Return the [X, Y] coordinate for the center point of the cell that contains the specified text.  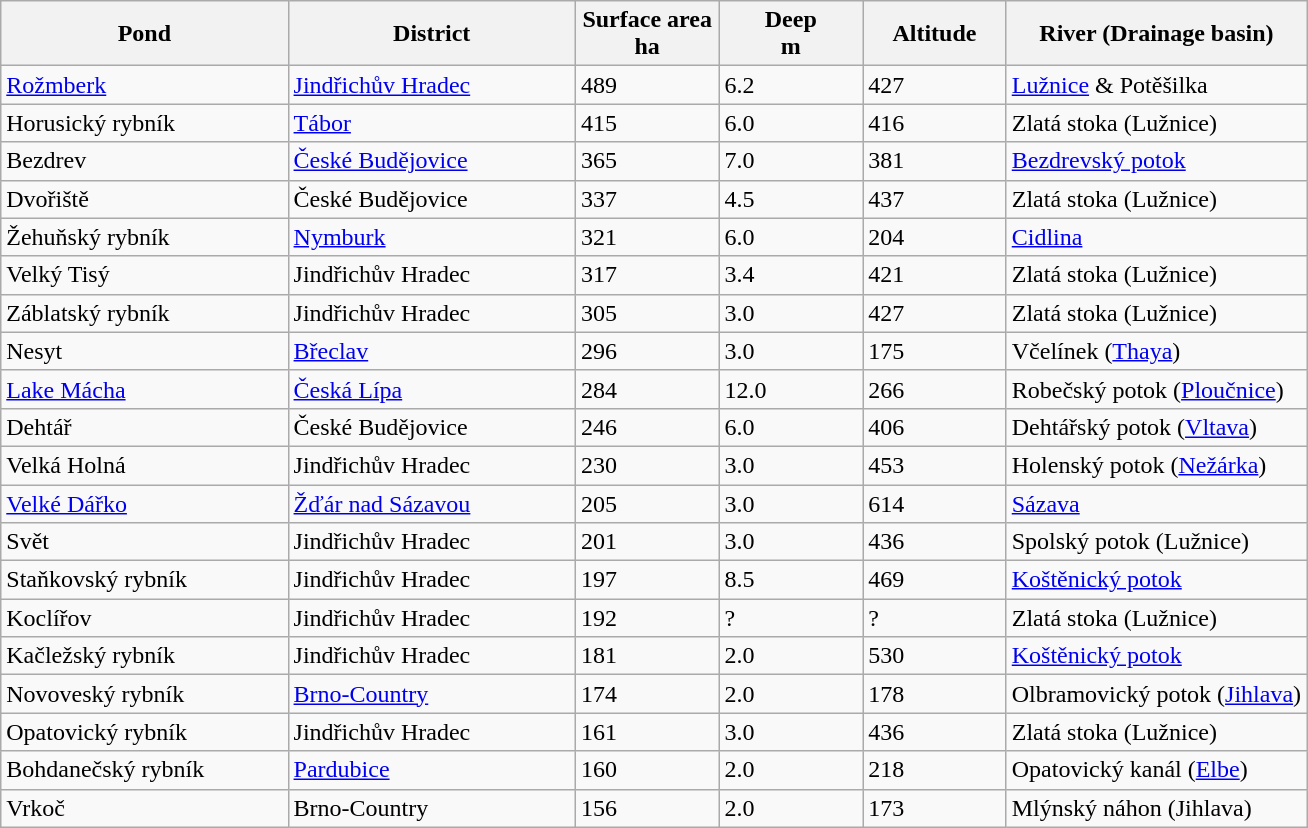
415 [647, 123]
Staňkovský rybník [144, 580]
7.0 [791, 161]
3.4 [791, 275]
317 [647, 275]
Opatovický rybník [144, 732]
Dehtářský potok (Vltava) [1156, 427]
Pond [144, 34]
Horusický rybník [144, 123]
Žehuňský rybník [144, 237]
Altitude [935, 34]
Rožmberk [144, 85]
173 [935, 808]
406 [935, 427]
530 [935, 656]
Deepm [791, 34]
Bohdanečský rybník [144, 770]
161 [647, 732]
266 [935, 389]
District [432, 34]
Velká Holná [144, 465]
Nymburk [432, 237]
421 [935, 275]
469 [935, 580]
4.5 [791, 199]
284 [647, 389]
Nesyt [144, 351]
453 [935, 465]
Svět [144, 542]
205 [647, 503]
175 [935, 351]
614 [935, 503]
218 [935, 770]
Sázava [1156, 503]
Mlýnský náhon (Jihlava) [1156, 808]
230 [647, 465]
River (Drainage basin) [1156, 34]
Surface areaha [647, 34]
246 [647, 427]
Včelínek (Thaya) [1156, 351]
201 [647, 542]
Záblatský rybník [144, 313]
Vrkoč [144, 808]
Dehtář [144, 427]
381 [935, 161]
Robečský potok (Ploučnice) [1156, 389]
Cidlina [1156, 237]
Kačležský rybník [144, 656]
Tábor [432, 123]
337 [647, 199]
192 [647, 618]
Lake Mácha [144, 389]
296 [647, 351]
181 [647, 656]
204 [935, 237]
Pardubice [432, 770]
6.2 [791, 85]
174 [647, 694]
Opatovický kanál (Elbe) [1156, 770]
156 [647, 808]
Koclířov [144, 618]
Novoveský rybník [144, 694]
Velké Dářko [144, 503]
178 [935, 694]
Dvořiště [144, 199]
305 [647, 313]
197 [647, 580]
Holenský potok (Nežárka) [1156, 465]
Olbramovický potok (Jihlava) [1156, 694]
416 [935, 123]
160 [647, 770]
12.0 [791, 389]
Břeclav [432, 351]
Lužnice & Potěšilka [1156, 85]
Bezdrev [144, 161]
321 [647, 237]
Česká Lípa [432, 389]
365 [647, 161]
8.5 [791, 580]
Spolský potok (Lužnice) [1156, 542]
489 [647, 85]
Žďár nad Sázavou [432, 503]
Velký Tisý [144, 275]
Bezdrevský potok [1156, 161]
437 [935, 199]
